Locate the cell with the specified text and output its [X, Y] center coordinate. 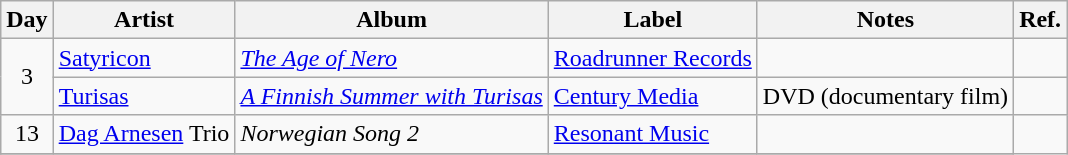
Resonant Music [652, 134]
A Finnish Summer with Turisas [392, 96]
Label [652, 20]
Norwegian Song 2 [392, 134]
Turisas [144, 96]
Ref. [1040, 20]
Notes [885, 20]
DVD (documentary film) [885, 96]
The Age of Nero [392, 58]
Satyricon [144, 58]
Roadrunner Records [652, 58]
13 [27, 134]
Dag Arnesen Trio [144, 134]
Artist [144, 20]
3 [27, 77]
Century Media [652, 96]
Day [27, 20]
Album [392, 20]
